Detect which cell encompasses the target text, then output its [X, Y] center coordinate. 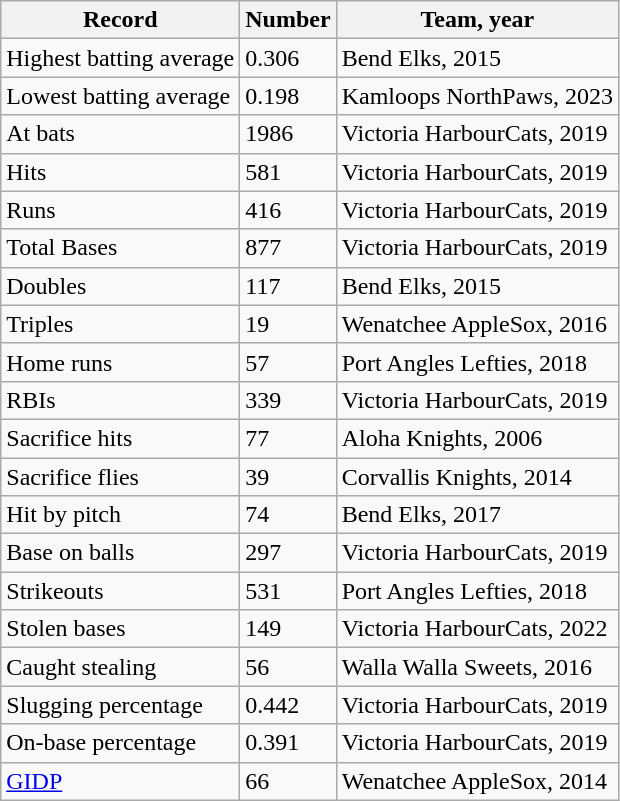
Record [120, 20]
Caught stealing [120, 667]
Total Bases [120, 248]
Home runs [120, 362]
Slugging percentage [120, 705]
39 [288, 477]
Sacrifice flies [120, 477]
0.306 [288, 58]
On-base percentage [120, 743]
57 [288, 362]
Walla Walla Sweets, 2016 [477, 667]
Wenatchee AppleSox, 2014 [477, 781]
77 [288, 438]
416 [288, 210]
At bats [120, 134]
1986 [288, 134]
Runs [120, 210]
117 [288, 286]
GIDP [120, 781]
0.442 [288, 705]
Hits [120, 172]
Bend Elks, 2017 [477, 515]
66 [288, 781]
Triples [120, 324]
74 [288, 515]
339 [288, 400]
Number [288, 20]
Lowest batting average [120, 96]
Aloha Knights, 2006 [477, 438]
Sacrifice hits [120, 438]
Doubles [120, 286]
RBIs [120, 400]
Stolen bases [120, 629]
Base on balls [120, 553]
297 [288, 553]
Kamloops NorthPaws, 2023 [477, 96]
0.198 [288, 96]
19 [288, 324]
Hit by pitch [120, 515]
Corvallis Knights, 2014 [477, 477]
0.391 [288, 743]
581 [288, 172]
149 [288, 629]
Highest batting average [120, 58]
Wenatchee AppleSox, 2016 [477, 324]
56 [288, 667]
877 [288, 248]
Team, year [477, 20]
Victoria HarbourCats, 2022 [477, 629]
531 [288, 591]
Strikeouts [120, 591]
